Provide the (X, Y) coordinate of the cell's center where the given text is located.  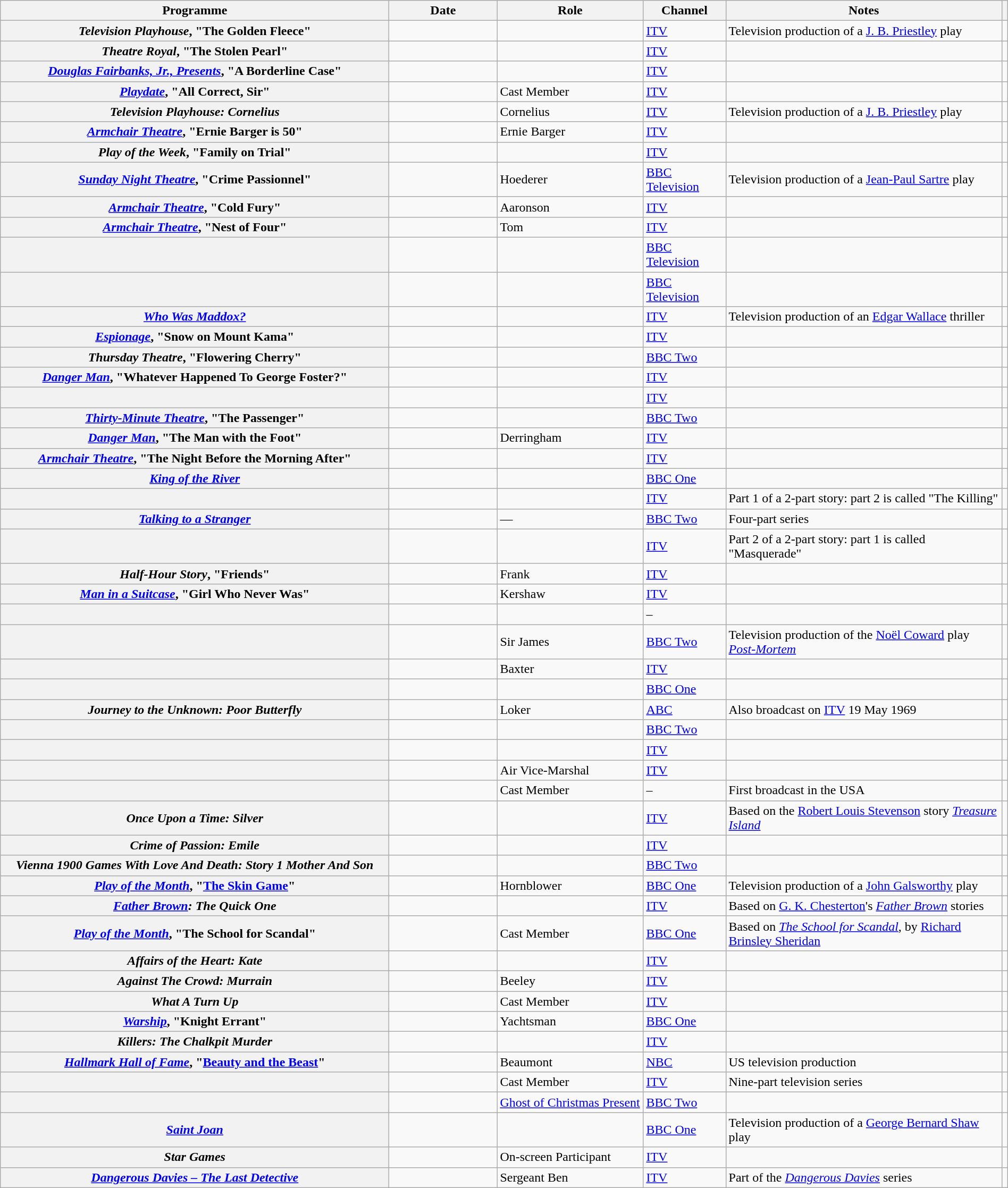
Frank (570, 574)
Kershaw (570, 594)
Dangerous Davies – The Last Detective (195, 1177)
Based on G. K. Chesterton's Father Brown stories (863, 906)
Armchair Theatre, "Nest of Four" (195, 227)
Saint Joan (195, 1130)
Beeley (570, 981)
Television production of the Noël Coward play Post-Mortem (863, 641)
Man in a Suitcase, "Girl Who Never Was" (195, 594)
Part 2 of a 2-part story: part 1 is called "Masquerade" (863, 546)
Talking to a Stranger (195, 519)
Hallmark Hall of Fame, "Beauty and the Beast" (195, 1062)
Ghost of Christmas Present (570, 1102)
Danger Man, "Whatever Happened To George Foster?" (195, 377)
Who Was Maddox? (195, 317)
Armchair Theatre, "Ernie Barger is 50" (195, 132)
Notes (863, 11)
ABC (685, 710)
Warship, "Knight Errant" (195, 1022)
Star Games (195, 1157)
Air Vice-Marshal (570, 770)
Beaumont (570, 1062)
Journey to the Unknown: Poor Butterfly (195, 710)
Based on the Robert Louis Stevenson story Treasure Island (863, 818)
Vienna 1900 Games With Love And Death: Story 1 Mother And Son (195, 865)
Sunday Night Theatre, "Crime Passionnel" (195, 180)
Play of the Week, "Family on Trial" (195, 152)
Programme (195, 11)
Ernie Barger (570, 132)
Television production of a Jean-Paul Sartre play (863, 180)
Television production of a George Bernard Shaw play (863, 1130)
What A Turn Up (195, 1001)
Killers: The Chalkpit Murder (195, 1042)
Date (443, 11)
Armchair Theatre, "The Night Before the Morning After" (195, 458)
Television Playhouse, "The Golden Fleece" (195, 31)
Once Upon a Time: Silver (195, 818)
Loker (570, 710)
Part of the Dangerous Davies series (863, 1177)
Role (570, 11)
On-screen Participant (570, 1157)
Aaronson (570, 207)
Armchair Theatre, "Cold Fury" (195, 207)
Based on The School for Scandal, by Richard Brinsley Sheridan (863, 933)
Baxter (570, 669)
Affairs of the Heart: Kate (195, 960)
Douglas Fairbanks, Jr., Presents, "A Borderline Case" (195, 71)
Channel (685, 11)
Against The Crowd: Murrain (195, 981)
Sir James (570, 641)
Theatre Royal, "The Stolen Pearl" (195, 51)
Crime of Passion: Emile (195, 845)
Cornelius (570, 112)
Nine-part television series (863, 1082)
Father Brown: The Quick One (195, 906)
US television production (863, 1062)
King of the River (195, 478)
Part 1 of a 2-part story: part 2 is called "The Killing" (863, 499)
Television production of a John Galsworthy play (863, 886)
Also broadcast on ITV 19 May 1969 (863, 710)
First broadcast in the USA (863, 790)
Play of the Month, "The Skin Game" (195, 886)
NBC (685, 1062)
Thursday Theatre, "Flowering Cherry" (195, 357)
Sergeant Ben (570, 1177)
Play of the Month, "The School for Scandal" (195, 933)
Derringham (570, 438)
Hornblower (570, 886)
Espionage, "Snow on Mount Kama" (195, 337)
Playdate, "All Correct, Sir" (195, 91)
Hoederer (570, 180)
— (570, 519)
Tom (570, 227)
Television production of an Edgar Wallace thriller (863, 317)
Four-part series (863, 519)
Yachtsman (570, 1022)
Half-Hour Story, "Friends" (195, 574)
Thirty-Minute Theatre, "The Passenger" (195, 418)
Television Playhouse: Cornelius (195, 112)
Danger Man, "The Man with the Foot" (195, 438)
